Identify which cell holds the provided text, then report its [X, Y] central coordinate. 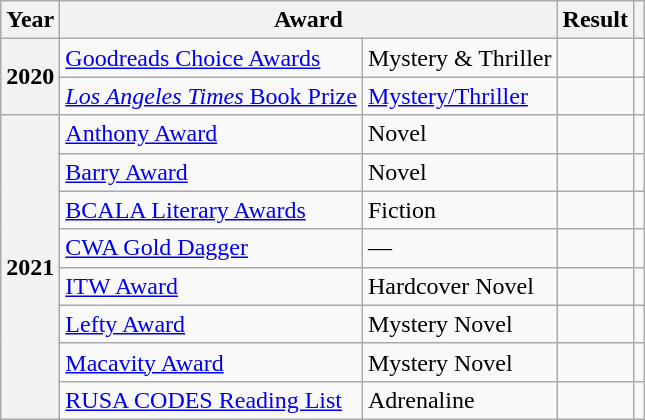
2021 [30, 267]
Result [595, 20]
Barry Award [212, 172]
Lefty Award [212, 324]
Mystery/Thriller [460, 96]
Goodreads Choice Awards [212, 58]
Year [30, 20]
Macavity Award [212, 362]
2020 [30, 77]
ITW Award [212, 286]
Hardcover Novel [460, 286]
Fiction [460, 210]
BCALA Literary Awards [212, 210]
CWA Gold Dagger [212, 248]
Anthony Award [212, 134]
Award [308, 20]
Adrenaline [460, 400]
— [460, 248]
Mystery & Thriller [460, 58]
Los Angeles Times Book Prize [212, 96]
RUSA CODES Reading List [212, 400]
